Return (x, y) of the center of cell containing provided text 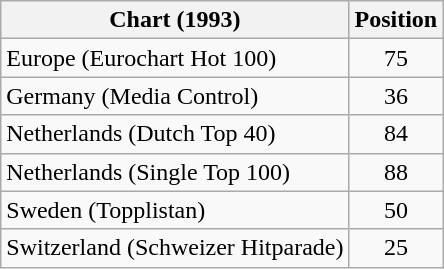
25 (396, 248)
75 (396, 58)
88 (396, 172)
36 (396, 96)
Switzerland (Schweizer Hitparade) (175, 248)
Position (396, 20)
Sweden (Topplistan) (175, 210)
84 (396, 134)
50 (396, 210)
Chart (1993) (175, 20)
Netherlands (Single Top 100) (175, 172)
Europe (Eurochart Hot 100) (175, 58)
Germany (Media Control) (175, 96)
Netherlands (Dutch Top 40) (175, 134)
